Scan for the cell matching the given text and deliver its (X, Y) coordinate at center. 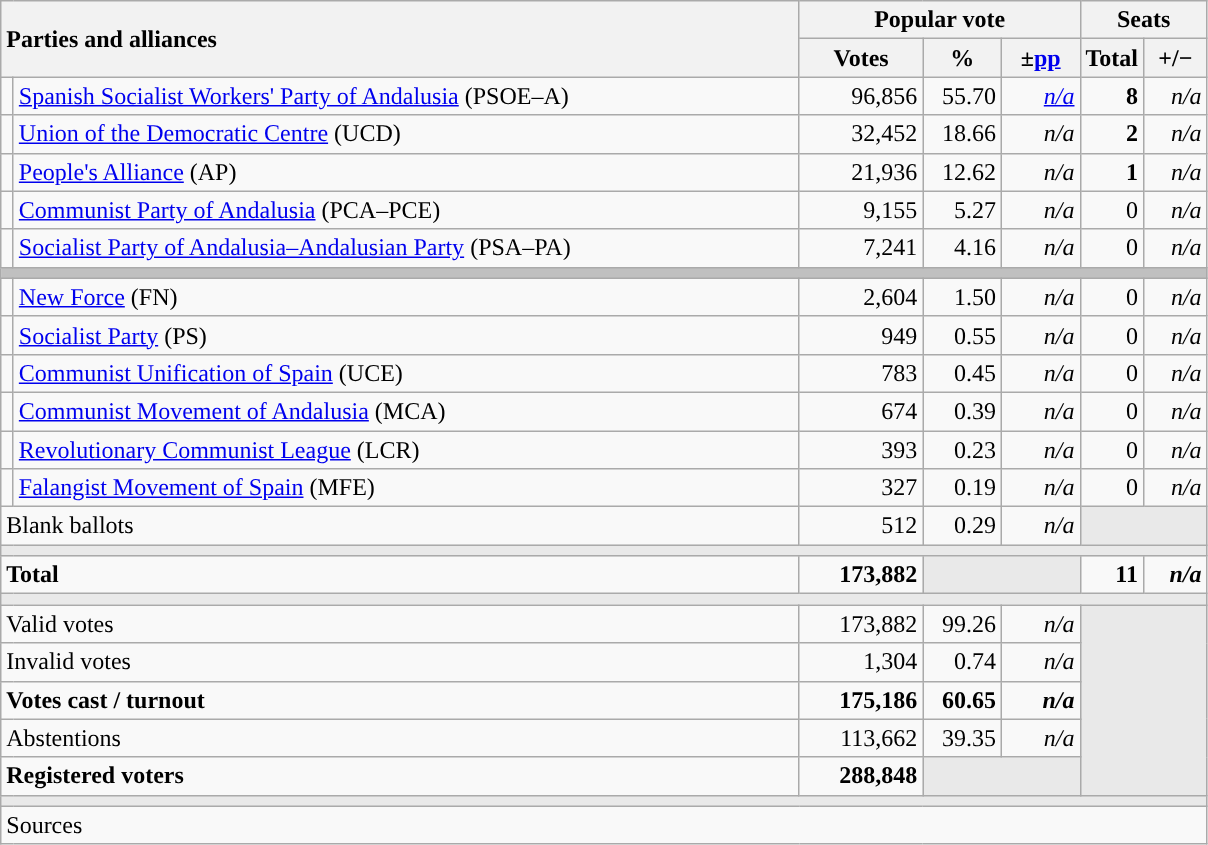
Communist Movement of Andalusia (MCA) (406, 411)
Socialist Party (PS) (406, 335)
113,662 (861, 738)
1.50 (962, 297)
39.35 (962, 738)
327 (861, 488)
2 (1112, 134)
New Force (FN) (406, 297)
1,304 (861, 662)
Votes (861, 58)
2,604 (861, 297)
Invalid votes (400, 662)
288,848 (861, 776)
99.26 (962, 624)
8 (1112, 96)
Valid votes (400, 624)
Spanish Socialist Workers' Party of Andalusia (PSOE–A) (406, 96)
Seats (1144, 20)
11 (1112, 575)
Socialist Party of Andalusia–Andalusian Party (PSA–PA) (406, 248)
12.62 (962, 172)
+/− (1176, 58)
Popular vote (940, 20)
% (962, 58)
5.27 (962, 210)
1 (1112, 172)
783 (861, 373)
Votes cast / turnout (400, 700)
21,936 (861, 172)
949 (861, 335)
±pp (1040, 58)
393 (861, 449)
0.45 (962, 373)
Falangist Movement of Spain (MFE) (406, 488)
Sources (604, 825)
People's Alliance (AP) (406, 172)
Parties and alliances (400, 39)
0.29 (962, 526)
32,452 (861, 134)
Abstentions (400, 738)
Blank ballots (400, 526)
60.65 (962, 700)
4.16 (962, 248)
96,856 (861, 96)
0.55 (962, 335)
0.74 (962, 662)
512 (861, 526)
18.66 (962, 134)
7,241 (861, 248)
674 (861, 411)
Communist Unification of Spain (UCE) (406, 373)
Revolutionary Communist League (LCR) (406, 449)
Communist Party of Andalusia (PCA–PCE) (406, 210)
Union of the Democratic Centre (UCD) (406, 134)
0.23 (962, 449)
0.39 (962, 411)
Registered voters (400, 776)
55.70 (962, 96)
9,155 (861, 210)
0.19 (962, 488)
175,186 (861, 700)
